From the cell containing the given text, extract its center point as [X, Y] coordinate. 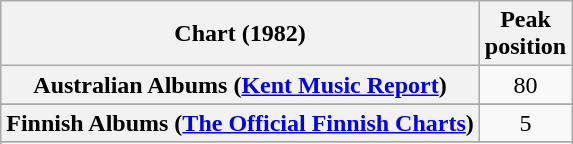
80 [525, 85]
Peakposition [525, 34]
Chart (1982) [240, 34]
5 [525, 123]
Finnish Albums (The Official Finnish Charts) [240, 123]
Australian Albums (Kent Music Report) [240, 85]
